Pinpoint the cell where the given text exists, returning its [X, Y] midpoint coordinate. 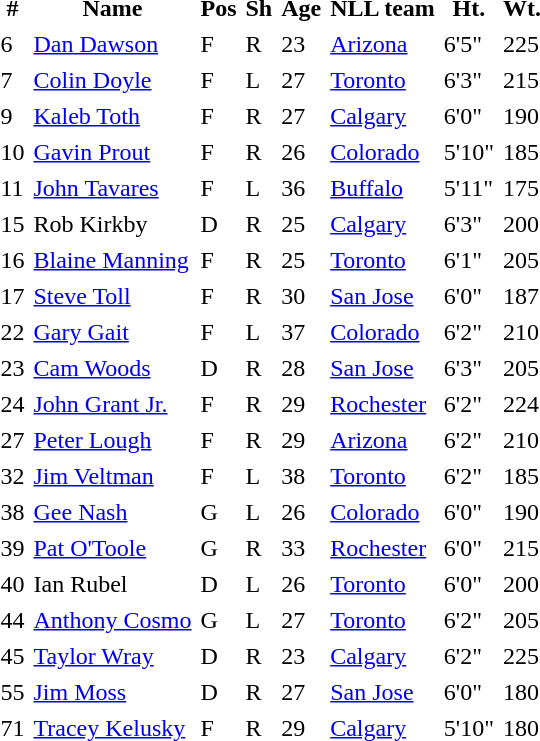
John Grant Jr. [112, 404]
5'10" [468, 152]
Peter Lough [112, 440]
Dan Dawson [112, 44]
Kaleb Toth [112, 116]
Anthony Cosmo [112, 620]
33 [302, 548]
Gary Gait [112, 332]
Rob Kirkby [112, 224]
Colin Doyle [112, 80]
Gavin Prout [112, 152]
6'1" [468, 260]
Pat O'Toole [112, 548]
Jim Veltman [112, 476]
John Tavares [112, 188]
Ian Rubel [112, 584]
30 [302, 296]
Blaine Manning [112, 260]
36 [302, 188]
28 [302, 368]
Cam Woods [112, 368]
Steve Toll [112, 296]
Taylor Wray [112, 656]
Buffalo [383, 188]
Gee Nash [112, 512]
6'5" [468, 44]
5'11" [468, 188]
Jim Moss [112, 692]
37 [302, 332]
38 [302, 476]
